For the text-containing cell, return its midpoint in [x, y] coordinate format. 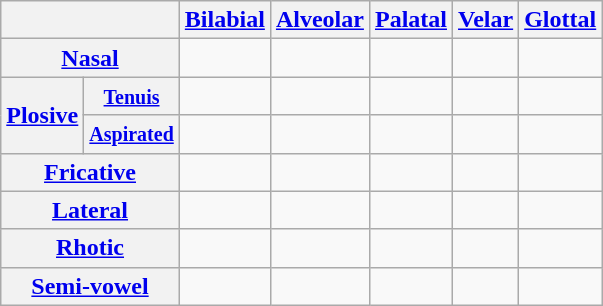
Aspirated [132, 134]
Rhotic [90, 248]
Nasal [90, 58]
Semi-vowel [90, 286]
Palatal [410, 20]
Lateral [90, 210]
Plosive [42, 115]
Velar [486, 20]
Alveolar [320, 20]
Tenuis [132, 96]
Bilabial [224, 20]
Glottal [560, 20]
Fricative [90, 172]
